Extract the [X, Y] coordinate from the center of the cell holding the provided text.  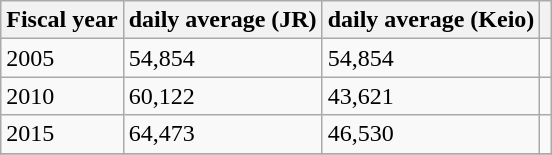
daily average (Keio) [431, 20]
2015 [62, 134]
43,621 [431, 96]
60,122 [222, 96]
Fiscal year [62, 20]
64,473 [222, 134]
46,530 [431, 134]
2005 [62, 58]
daily average (JR) [222, 20]
2010 [62, 96]
